Detect which cell encompasses the target text, then output its (X, Y) center coordinate. 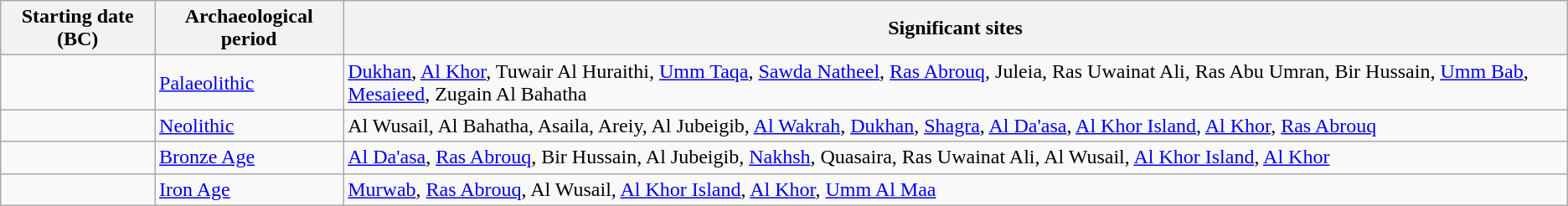
Neolithic (250, 126)
Al Da'asa, Ras Abrouq, Bir Hussain, Al Jubeigib, Nakhsh, Quasaira, Ras Uwainat Ali, Al Wusail, Al Khor Island, Al Khor (956, 157)
Archaeological period (250, 28)
Murwab, Ras Abrouq, Al Wusail, Al Khor Island, Al Khor, Umm Al Maa (956, 189)
Palaeolithic (250, 82)
Significant sites (956, 28)
Starting date (BC) (78, 28)
Al Wusail, Al Bahatha, Asaila, Areiy, Al Jubeigib, Al Wakrah, Dukhan, Shagra, Al Da'asa, Al Khor Island, Al Khor, Ras Abrouq (956, 126)
Iron Age (250, 189)
Bronze Age (250, 157)
